Extract the [x, y] coordinate from the center of the cell holding the provided text.  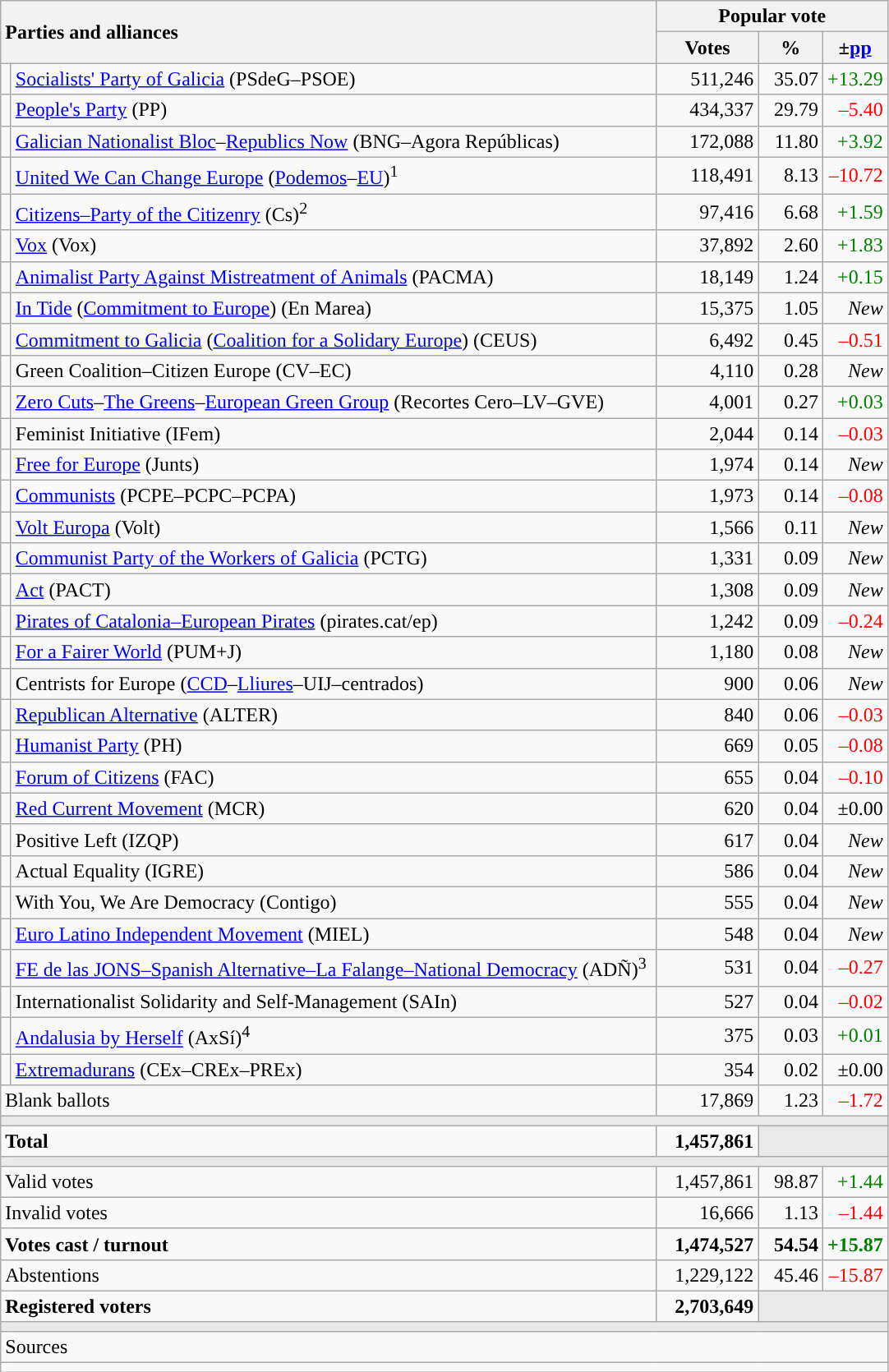
620 [707, 808]
0.05 [790, 746]
–15.87 [854, 1275]
16,666 [707, 1213]
Humanist Party (PH) [334, 746]
Animalist Party Against Mistreatment of Animals (PACMA) [334, 277]
531 [707, 968]
1.23 [790, 1101]
Popular vote [772, 16]
527 [707, 1001]
Sources [444, 1347]
+13.29 [854, 79]
–10.72 [854, 176]
1,180 [707, 652]
Commitment to Galicia (Coalition for a Solidary Europe) (CEUS) [334, 339]
1,242 [707, 621]
375 [707, 1035]
Andalusia by Herself (AxSí)4 [334, 1035]
+0.01 [854, 1035]
In Tide (Commitment to Europe) (En Marea) [334, 308]
% [790, 48]
Zero Cuts–The Greens–European Green Group (Recortes Cero–LV–GVE) [334, 402]
Internationalist Solidarity and Self-Management (SAIn) [334, 1001]
–5.40 [854, 110]
6,492 [707, 339]
97,416 [707, 212]
Free for Europe (Junts) [334, 465]
–0.51 [854, 339]
±pp [854, 48]
–0.24 [854, 621]
11.80 [790, 141]
Volt Europa (Volt) [334, 527]
18,149 [707, 277]
Centrists for Europe (CCD–Lliures–UIJ–centrados) [334, 684]
511,246 [707, 79]
0.08 [790, 652]
2,703,649 [707, 1306]
900 [707, 684]
Registered voters [329, 1306]
118,491 [707, 176]
6.68 [790, 212]
8.13 [790, 176]
+3.92 [854, 141]
0.45 [790, 339]
37,892 [707, 246]
Socialists' Party of Galicia (PSdeG–PSOE) [334, 79]
+1.44 [854, 1181]
+1.83 [854, 246]
555 [707, 902]
Galician Nationalist Bloc–Republics Now (BNG–Agora Repúblicas) [334, 141]
15,375 [707, 308]
Invalid votes [329, 1213]
1,566 [707, 527]
Republican Alternative (ALTER) [334, 715]
Forum of Citizens (FAC) [334, 777]
655 [707, 777]
617 [707, 840]
1.13 [790, 1213]
354 [707, 1070]
1,973 [707, 496]
–0.02 [854, 1001]
Communists (PCPE–PCPC–PCPA) [334, 496]
Parties and alliances [329, 32]
1,331 [707, 559]
29.79 [790, 110]
172,088 [707, 141]
2,044 [707, 434]
Blank ballots [329, 1101]
Actual Equality (IGRE) [334, 871]
+0.15 [854, 277]
1,974 [707, 465]
1,474,527 [707, 1244]
Abstentions [329, 1275]
4,001 [707, 402]
840 [707, 715]
0.11 [790, 527]
669 [707, 746]
+1.59 [854, 212]
Euro Latino Independent Movement (MIEL) [334, 934]
FE de las JONS–Spanish Alternative–La Falange–National Democracy (ADÑ)3 [334, 968]
Pirates of Catalonia–European Pirates (pirates.cat/ep) [334, 621]
Vox (Vox) [334, 246]
Positive Left (IZQP) [334, 840]
+0.03 [854, 402]
Red Current Movement (MCR) [334, 808]
35.07 [790, 79]
People's Party (PP) [334, 110]
0.03 [790, 1035]
+15.87 [854, 1244]
0.02 [790, 1070]
–0.27 [854, 968]
0.27 [790, 402]
1.24 [790, 277]
Feminist Initiative (IFem) [334, 434]
54.54 [790, 1244]
Extremadurans (CEx–CREx–PREx) [334, 1070]
586 [707, 871]
1,308 [707, 590]
For a Fairer World (PUM+J) [334, 652]
With You, We Are Democracy (Contigo) [334, 902]
–1.44 [854, 1213]
1,229,122 [707, 1275]
4,110 [707, 371]
–0.10 [854, 777]
United We Can Change Europe (Podemos–EU)1 [334, 176]
Communist Party of the Workers of Galicia (PCTG) [334, 559]
Valid votes [329, 1181]
0.28 [790, 371]
45.46 [790, 1275]
Green Coalition–Citizen Europe (CV–EC) [334, 371]
Total [329, 1141]
Votes [707, 48]
548 [707, 934]
Citizens–Party of the Citizenry (Cs)2 [334, 212]
Act (PACT) [334, 590]
Votes cast / turnout [329, 1244]
434,337 [707, 110]
98.87 [790, 1181]
–1.72 [854, 1101]
1.05 [790, 308]
17,869 [707, 1101]
2.60 [790, 246]
